Locate the cell with the specified text and output its [x, y] center coordinate. 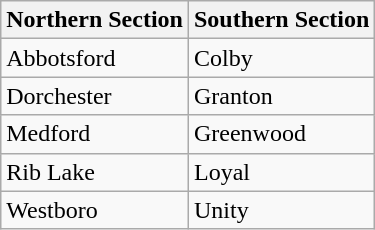
Granton [281, 96]
Greenwood [281, 134]
Southern Section [281, 20]
Colby [281, 58]
Westboro [95, 210]
Northern Section [95, 20]
Medford [95, 134]
Abbotsford [95, 58]
Unity [281, 210]
Dorchester [95, 96]
Loyal [281, 172]
Rib Lake [95, 172]
